Determine the (x, y) coordinate at the center of the cell enclosing the given text.  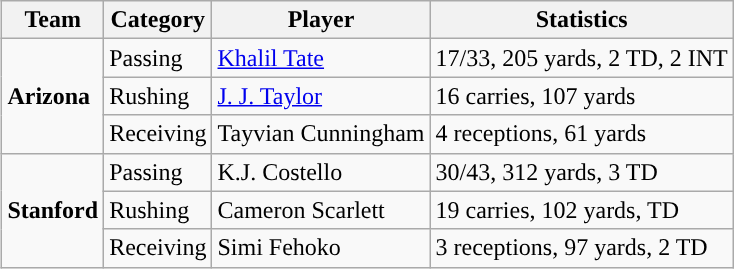
Arizona (53, 96)
Simi Fehoko (321, 248)
16 carries, 107 yards (582, 96)
3 receptions, 97 yards, 2 TD (582, 248)
K.J. Costello (321, 172)
30/43, 312 yards, 3 TD (582, 172)
4 receptions, 61 yards (582, 134)
Tayvian Cunningham (321, 134)
Category (158, 20)
Khalil Tate (321, 58)
Stanford (53, 210)
17/33, 205 yards, 2 TD, 2 INT (582, 58)
Statistics (582, 20)
19 carries, 102 yards, TD (582, 210)
Cameron Scarlett (321, 210)
Team (53, 20)
Player (321, 20)
J. J. Taylor (321, 96)
